Output the (x, y) coordinate of the center of the cell containing the given text.  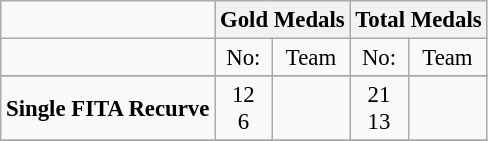
Total Medals (418, 20)
Single FITA Recurve (108, 108)
Gold Medals (282, 20)
21 13 (379, 108)
12 6 (244, 108)
